Identify which cell holds the provided text, then report its [X, Y] central coordinate. 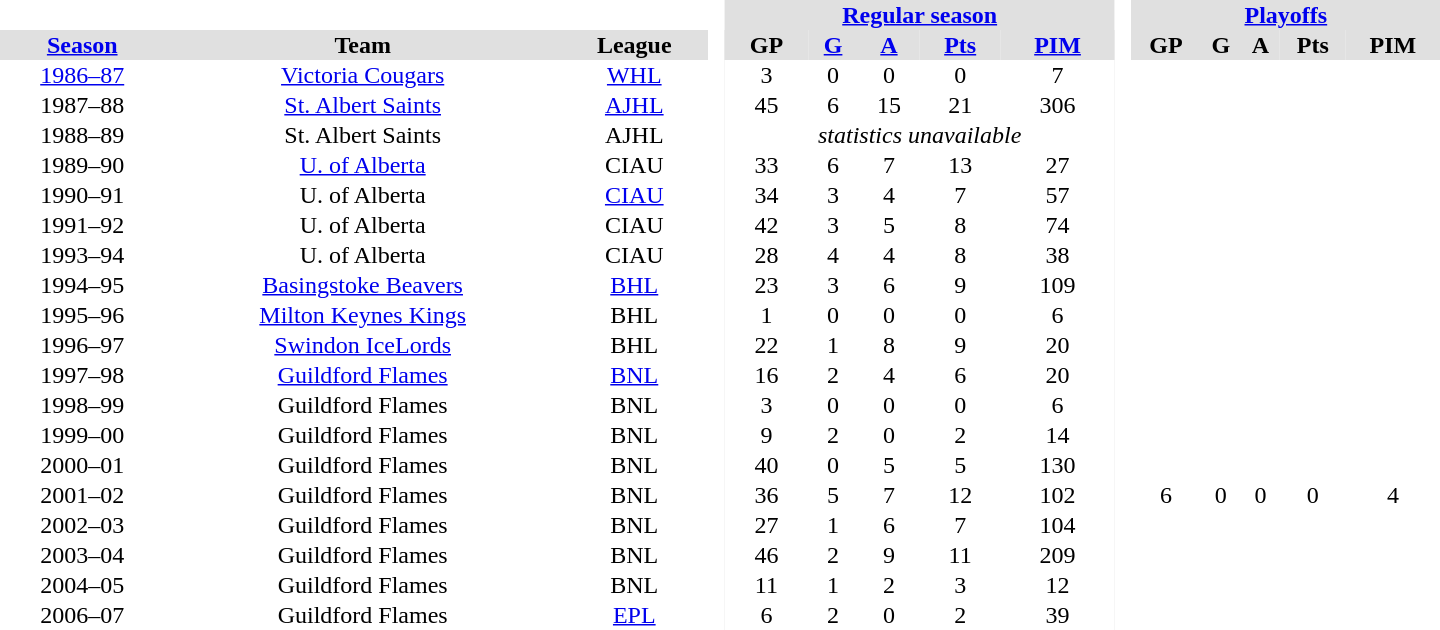
74 [1057, 225]
33 [766, 165]
Victoria Cougars [362, 75]
39 [1057, 615]
38 [1057, 255]
1996–97 [82, 345]
14 [1057, 435]
15 [889, 105]
Swindon IceLords [362, 345]
1988–89 [82, 135]
13 [960, 165]
Basingstoke Beavers [362, 285]
16 [766, 375]
40 [766, 465]
209 [1057, 555]
Milton Keynes Kings [362, 315]
EPL [634, 615]
1994–95 [82, 285]
130 [1057, 465]
1993–94 [82, 255]
Team [362, 45]
1999–00 [82, 435]
1995–96 [82, 315]
1998–99 [82, 405]
34 [766, 195]
Season [82, 45]
102 [1057, 495]
2001–02 [82, 495]
2004–05 [82, 585]
23 [766, 285]
46 [766, 555]
1986–87 [82, 75]
League [634, 45]
109 [1057, 285]
22 [766, 345]
2006–07 [82, 615]
1991–92 [82, 225]
WHL [634, 75]
306 [1057, 105]
1997–98 [82, 375]
36 [766, 495]
2000–01 [82, 465]
Playoffs [1286, 15]
1989–90 [82, 165]
104 [1057, 525]
Regular season [920, 15]
1987–88 [82, 105]
1990–91 [82, 195]
28 [766, 255]
21 [960, 105]
statistics unavailable [920, 135]
42 [766, 225]
2002–03 [82, 525]
2003–04 [82, 555]
57 [1057, 195]
45 [766, 105]
